Search for the cell housing the specified text and yield its (x, y) center coordinate. 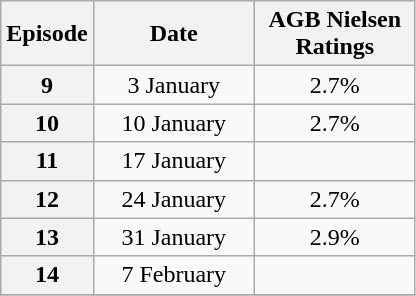
14 (47, 275)
10 (47, 123)
17 January (174, 161)
AGB NielsenRatings (334, 34)
12 (47, 199)
2.9% (334, 237)
9 (47, 85)
10 January (174, 123)
24 January (174, 199)
3 January (174, 85)
Date (174, 34)
Episode (47, 34)
13 (47, 237)
7 February (174, 275)
31 January (174, 237)
11 (47, 161)
